For the text-containing cell, return its midpoint in [X, Y] coordinate format. 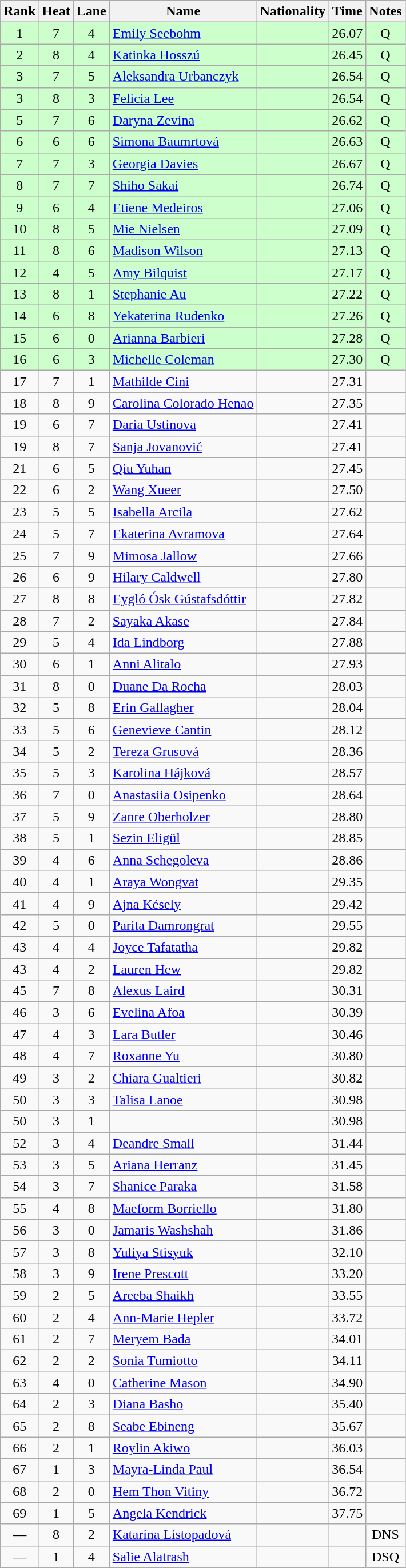
27.06 [348, 207]
Amy Bilquist [183, 273]
35 [19, 773]
27.31 [348, 381]
64 [19, 1404]
15 [19, 338]
Lara Butler [183, 1034]
Mayra-Linda Paul [183, 1470]
35.40 [348, 1404]
Karolina Hájková [183, 773]
Ida Lindborg [183, 643]
31.44 [348, 1143]
Erin Gallagher [183, 708]
40 [19, 882]
35.67 [348, 1426]
Hem Thon Vitiny [183, 1491]
Notes [385, 11]
Alexus Laird [183, 991]
Tereza Grusová [183, 751]
Hilary Caldwell [183, 577]
41 [19, 904]
Parita Damrongrat [183, 925]
27.13 [348, 250]
27.93 [348, 664]
13 [19, 295]
Qiu Yuhan [183, 468]
26 [19, 577]
Shanice Paraka [183, 1187]
58 [19, 1273]
Mie Nielsen [183, 229]
45 [19, 991]
Seabe Ebineng [183, 1426]
Areeba Shaikh [183, 1295]
Ariana Herranz [183, 1165]
Sanja Jovanović [183, 447]
33.55 [348, 1295]
Aleksandra Urbanczyk [183, 77]
34.90 [348, 1383]
52 [19, 1143]
Emily Seebohm [183, 33]
Meryem Bada [183, 1339]
Genevieve Cantin [183, 730]
67 [19, 1470]
Stephanie Au [183, 295]
30.46 [348, 1034]
28.64 [348, 795]
Araya Wongvat [183, 882]
34.11 [348, 1361]
27.30 [348, 360]
Anni Alitalo [183, 664]
49 [19, 1078]
Catherine Mason [183, 1383]
DNS [385, 1535]
DSQ [385, 1557]
Heat [56, 11]
55 [19, 1208]
Duane Da Rocha [183, 686]
Yuliya Stisyuk [183, 1252]
Evelina Afoa [183, 1013]
29.35 [348, 882]
27.50 [348, 490]
28.86 [348, 860]
Arianna Barbieri [183, 338]
Sezin Eligül [183, 838]
56 [19, 1230]
28.12 [348, 730]
30.31 [348, 991]
27.88 [348, 643]
30 [19, 664]
27.35 [348, 403]
12 [19, 273]
36 [19, 795]
Roxanne Yu [183, 1056]
38 [19, 838]
27.82 [348, 599]
31.45 [348, 1165]
37 [19, 817]
29.42 [348, 904]
60 [19, 1317]
Isabella Arcila [183, 512]
68 [19, 1491]
Roylin Akiwo [183, 1448]
Diana Basho [183, 1404]
Felicia Lee [183, 98]
27 [19, 599]
31.86 [348, 1230]
Lane [91, 11]
27.22 [348, 295]
32.10 [348, 1252]
Carolina Colorado Henao [183, 403]
61 [19, 1339]
48 [19, 1056]
Chiara Gualtieri [183, 1078]
Lauren Hew [183, 969]
Ekaterina Avramova [183, 534]
29 [19, 643]
66 [19, 1448]
Name [183, 11]
Joyce Tafatatha [183, 947]
28.85 [348, 838]
16 [19, 360]
27.09 [348, 229]
Madison Wilson [183, 250]
33.20 [348, 1273]
36.03 [348, 1448]
25 [19, 555]
18 [19, 403]
63 [19, 1383]
27.26 [348, 316]
Wang Xueer [183, 490]
46 [19, 1013]
Georgia Davies [183, 164]
53 [19, 1165]
32 [19, 708]
24 [19, 534]
Sonia Tumiotto [183, 1361]
57 [19, 1252]
27.64 [348, 534]
Jamaris Washshah [183, 1230]
26.74 [348, 185]
28 [19, 620]
22 [19, 490]
26.07 [348, 33]
26.63 [348, 142]
Mimosa Jallow [183, 555]
Maeform Borriello [183, 1208]
Katarína Listopadová [183, 1535]
31.58 [348, 1187]
Michelle Coleman [183, 360]
31.80 [348, 1208]
Talisa Lanoe [183, 1100]
37.75 [348, 1513]
Salie Alatrash [183, 1557]
Yekaterina Rudenko [183, 316]
28.03 [348, 686]
27.45 [348, 468]
36.72 [348, 1491]
11 [19, 250]
Katinka Hosszú [183, 55]
14 [19, 316]
30.80 [348, 1056]
Ann-Marie Hepler [183, 1317]
Shiho Sakai [183, 185]
62 [19, 1361]
Rank [19, 11]
31 [19, 686]
23 [19, 512]
28.57 [348, 773]
Mathilde Cini [183, 381]
27.84 [348, 620]
Zanre Oberholzer [183, 817]
Anna Schegoleva [183, 860]
33.72 [348, 1317]
Etiene Medeiros [183, 207]
27.66 [348, 555]
26.45 [348, 55]
27.80 [348, 577]
29.55 [348, 925]
27.17 [348, 273]
69 [19, 1513]
Daria Ustinova [183, 425]
Irene Prescott [183, 1273]
Ajna Késely [183, 904]
33 [19, 730]
Daryna Zevina [183, 120]
Simona Baumrtová [183, 142]
26.62 [348, 120]
28.36 [348, 751]
Anastasiia Osipenko [183, 795]
28.04 [348, 708]
Time [348, 11]
42 [19, 925]
54 [19, 1187]
17 [19, 381]
47 [19, 1034]
21 [19, 468]
27.28 [348, 338]
59 [19, 1295]
28.80 [348, 817]
Sayaka Akase [183, 620]
36.54 [348, 1470]
Angela Kendrick [183, 1513]
34 [19, 751]
Eygló Ósk Gústafsdóttir [183, 599]
34.01 [348, 1339]
Nationality [293, 11]
30.82 [348, 1078]
26.67 [348, 164]
Deandre Small [183, 1143]
65 [19, 1426]
10 [19, 229]
30.39 [348, 1013]
27.62 [348, 512]
39 [19, 860]
